Scan for the cell matching the given text and deliver its [x, y] coordinate at center. 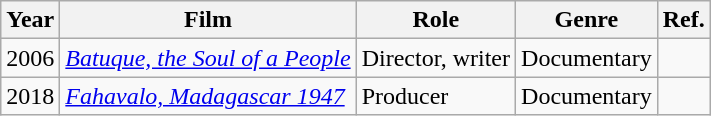
Year [30, 20]
2006 [30, 58]
Role [436, 20]
Batuque, the Soul of a People [208, 58]
Film [208, 20]
Fahavalo, Madagascar 1947 [208, 96]
Genre [587, 20]
Director, writer [436, 58]
Ref. [684, 20]
Producer [436, 96]
2018 [30, 96]
